Pinpoint the cell where the given text exists, returning its [x, y] midpoint coordinate. 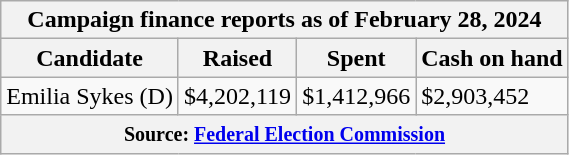
$2,903,452 [492, 96]
$4,202,119 [237, 96]
Candidate [90, 58]
Cash on hand [492, 58]
Source: Federal Election Commission [284, 134]
$1,412,966 [356, 96]
Raised [237, 58]
Emilia Sykes (D) [90, 96]
Campaign finance reports as of February 28, 2024 [284, 20]
Spent [356, 58]
